Locate the cell with the specified text and output its (x, y) center coordinate. 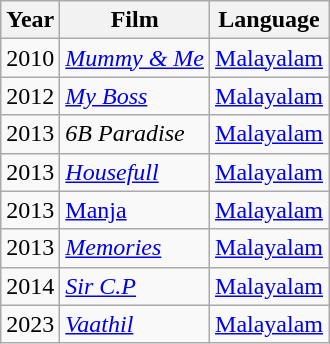
Vaathil (135, 324)
2010 (30, 58)
Year (30, 20)
Language (270, 20)
Sir C.P (135, 286)
Film (135, 20)
My Boss (135, 96)
Housefull (135, 172)
2023 (30, 324)
2012 (30, 96)
Manja (135, 210)
Mummy & Me (135, 58)
Memories (135, 248)
2014 (30, 286)
6B Paradise (135, 134)
